Identify which cell holds the provided text, then report its [X, Y] central coordinate. 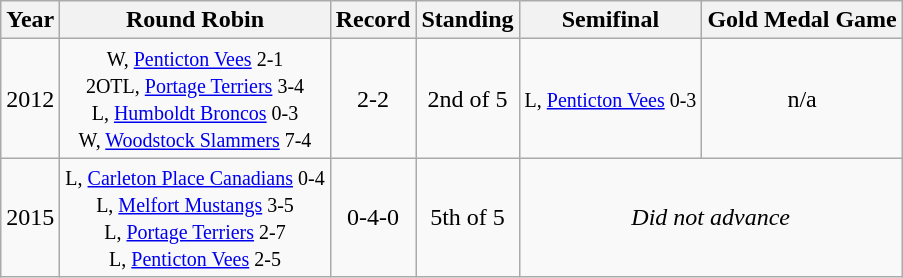
L, Carleton Place Canadians 0-4 L, Melfort Mustangs 3-5L, Portage Terriers 2-7L, Penticton Vees 2-5 [195, 218]
2-2 [373, 98]
L, Penticton Vees 0-3 [610, 98]
W, Penticton Vees 2-12OTL, Portage Terriers 3-4L, Humboldt Broncos 0-3W, Woodstock Slammers 7-4 [195, 98]
Record [373, 20]
2012 [30, 98]
Year [30, 20]
Did not advance [710, 218]
0-4-0 [373, 218]
2015 [30, 218]
n/a [802, 98]
5th of 5 [468, 218]
Semifinal [610, 20]
2nd of 5 [468, 98]
Round Robin [195, 20]
Standing [468, 20]
Gold Medal Game [802, 20]
